Return the (X, Y) coordinate for the center point of the cell that contains the specified text.  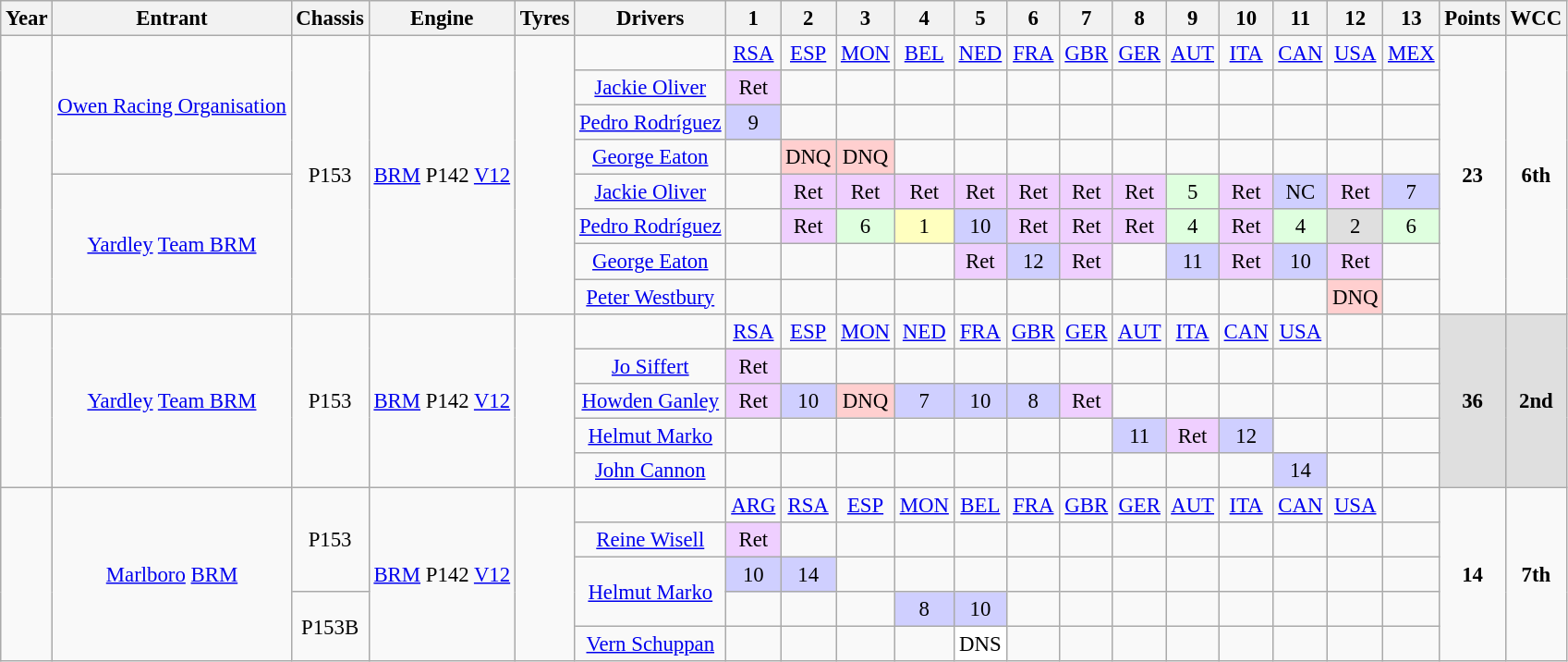
Howden Ganley (650, 400)
Engine (442, 18)
6th (1536, 176)
Entrant (172, 18)
13 (1412, 18)
Chassis (330, 18)
P153B (330, 627)
ARG (754, 505)
23 (1473, 176)
Vern Schuppan (650, 644)
Peter Westbury (650, 297)
Points (1473, 18)
John Cannon (650, 471)
2nd (1536, 400)
NC (1301, 192)
Year (27, 18)
Marlboro BRM (172, 574)
MEX (1412, 54)
WCC (1536, 18)
36 (1473, 400)
DNS (979, 644)
7th (1536, 574)
Reine Wisell (650, 540)
Drivers (650, 18)
Jo Siffert (650, 366)
Owen Racing Organisation (172, 105)
Tyres (544, 18)
3 (866, 18)
